Detect which cell encompasses the target text, then output its [X, Y] center coordinate. 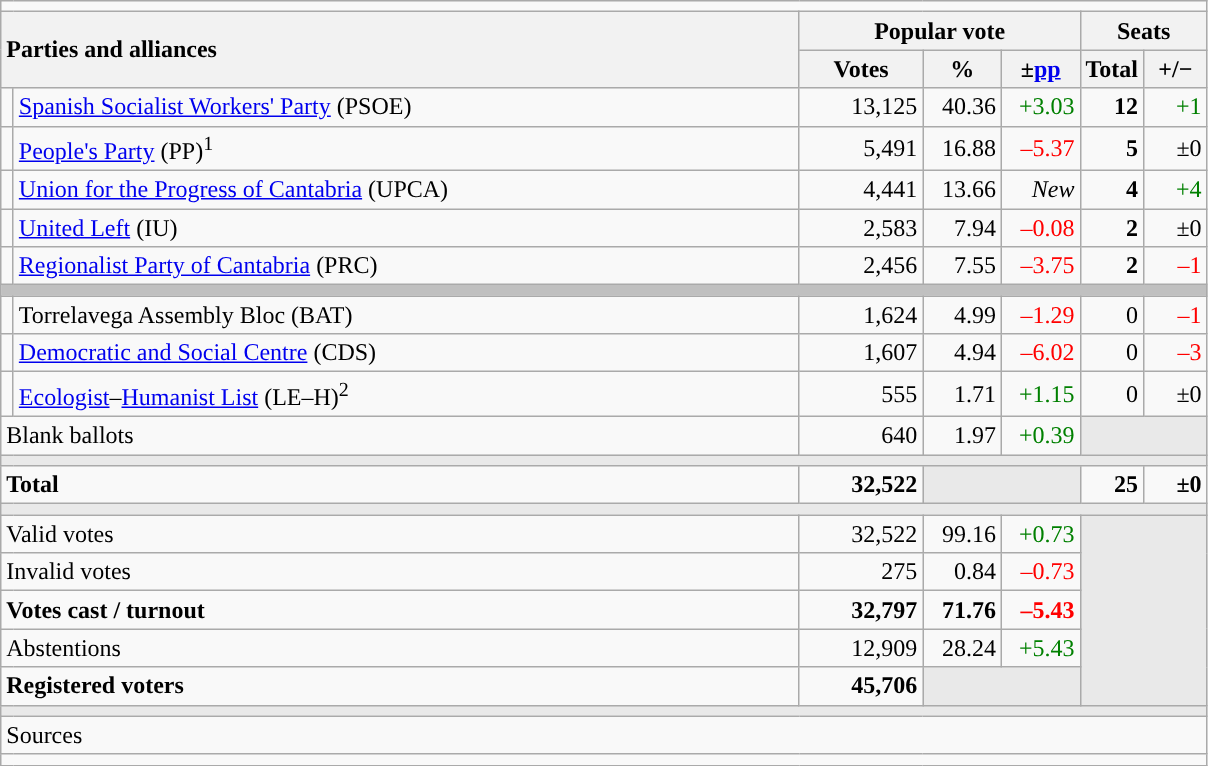
4.99 [962, 315]
1,624 [861, 315]
25 [1112, 485]
40.36 [962, 107]
7.94 [962, 228]
12 [1112, 107]
New [1040, 190]
275 [861, 572]
4,441 [861, 190]
28.24 [962, 648]
–0.08 [1040, 228]
Sources [604, 735]
+0.39 [1040, 435]
+1.15 [1040, 394]
Spanish Socialist Workers' Party (PSOE) [406, 107]
Democratic and Social Centre (CDS) [406, 353]
Valid votes [400, 534]
–3.75 [1040, 266]
Union for the Progress of Cantabria (UPCA) [406, 190]
% [962, 69]
+1 [1176, 107]
Ecologist–Humanist List (LE–H)2 [406, 394]
United Left (IU) [406, 228]
7.55 [962, 266]
–6.02 [1040, 353]
4 [1112, 190]
Parties and alliances [400, 50]
99.16 [962, 534]
+3.03 [1040, 107]
–0.73 [1040, 572]
1.71 [962, 394]
16.88 [962, 148]
+5.43 [1040, 648]
13,125 [861, 107]
Abstentions [400, 648]
2,583 [861, 228]
Votes cast / turnout [400, 610]
640 [861, 435]
People's Party (PP)1 [406, 148]
2,456 [861, 266]
Popular vote [940, 31]
32,797 [861, 610]
1,607 [861, 353]
Invalid votes [400, 572]
–1.29 [1040, 315]
Blank ballots [400, 435]
Votes [861, 69]
555 [861, 394]
+0.73 [1040, 534]
+/− [1176, 69]
0.84 [962, 572]
±pp [1040, 69]
12,909 [861, 648]
4.94 [962, 353]
Regionalist Party of Cantabria (PRC) [406, 266]
13.66 [962, 190]
45,706 [861, 686]
5,491 [861, 148]
+4 [1176, 190]
Registered voters [400, 686]
71.76 [962, 610]
Torrelavega Assembly Bloc (BAT) [406, 315]
5 [1112, 148]
1.97 [962, 435]
–5.43 [1040, 610]
Seats [1144, 31]
–5.37 [1040, 148]
–3 [1176, 353]
